Provide the (x, y) coordinate of the cell's center where the given text is located.  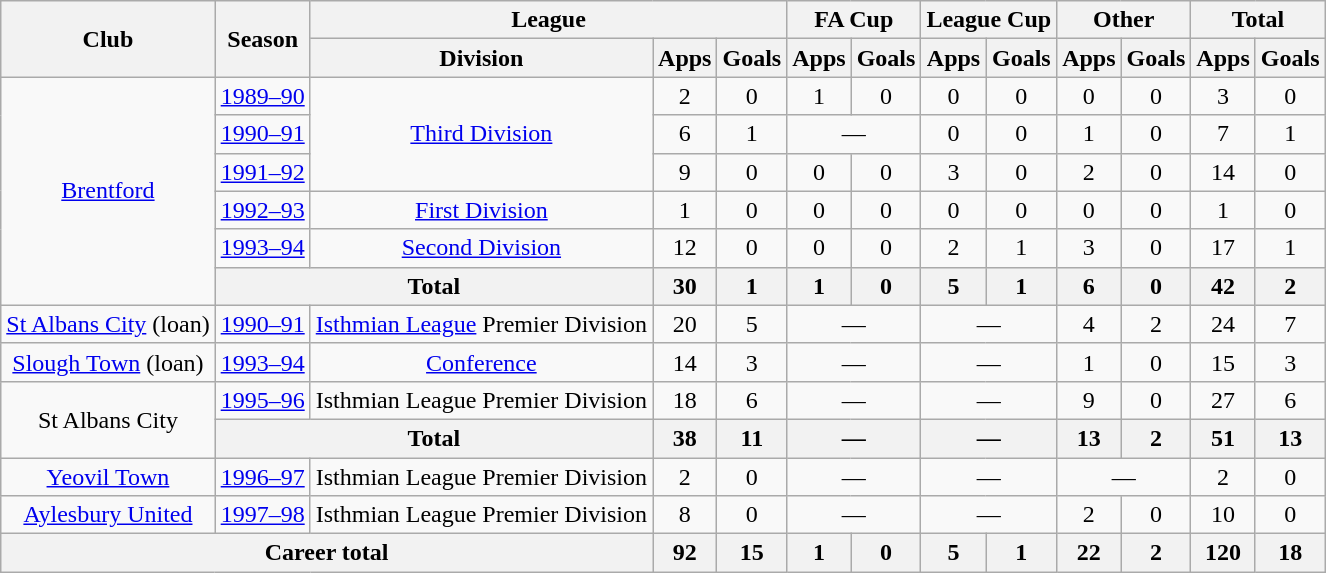
8 (685, 515)
Second Division (481, 248)
20 (685, 324)
120 (1223, 553)
FA Cup (854, 20)
4 (1089, 324)
Brentford (108, 191)
1996–97 (262, 477)
51 (1223, 438)
38 (685, 438)
22 (1089, 553)
1991–92 (262, 172)
30 (685, 286)
1997–98 (262, 515)
1995–96 (262, 400)
St Albans City (108, 419)
Slough Town (loan) (108, 362)
St Albans City (loan) (108, 324)
Conference (481, 362)
10 (1223, 515)
17 (1223, 248)
Other (1124, 20)
Yeovil Town (108, 477)
Season (262, 39)
11 (752, 438)
Division (481, 58)
League (548, 20)
Aylesbury United (108, 515)
1992–93 (262, 210)
Third Division (481, 134)
Career total (327, 553)
42 (1223, 286)
League Cup (989, 20)
First Division (481, 210)
27 (1223, 400)
24 (1223, 324)
92 (685, 553)
Club (108, 39)
1989–90 (262, 96)
12 (685, 248)
